For the text-containing cell, return its midpoint in (X, Y) coordinate format. 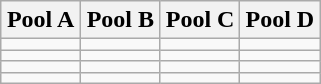
Pool D (280, 20)
Pool B (120, 20)
Pool A (41, 20)
Pool C (200, 20)
